Output the [x, y] coordinate of the center of the cell containing the given text.  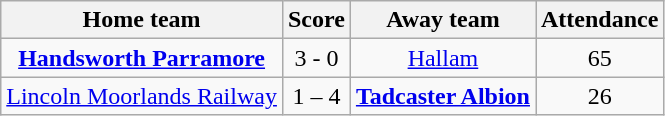
Attendance [600, 20]
Hallam [442, 58]
1 – 4 [316, 96]
Away team [442, 20]
Tadcaster Albion [442, 96]
Lincoln Moorlands Railway [142, 96]
26 [600, 96]
65 [600, 58]
Score [316, 20]
Home team [142, 20]
Handsworth Parramore [142, 58]
3 - 0 [316, 58]
